Return [X, Y] of the center of cell containing provided text 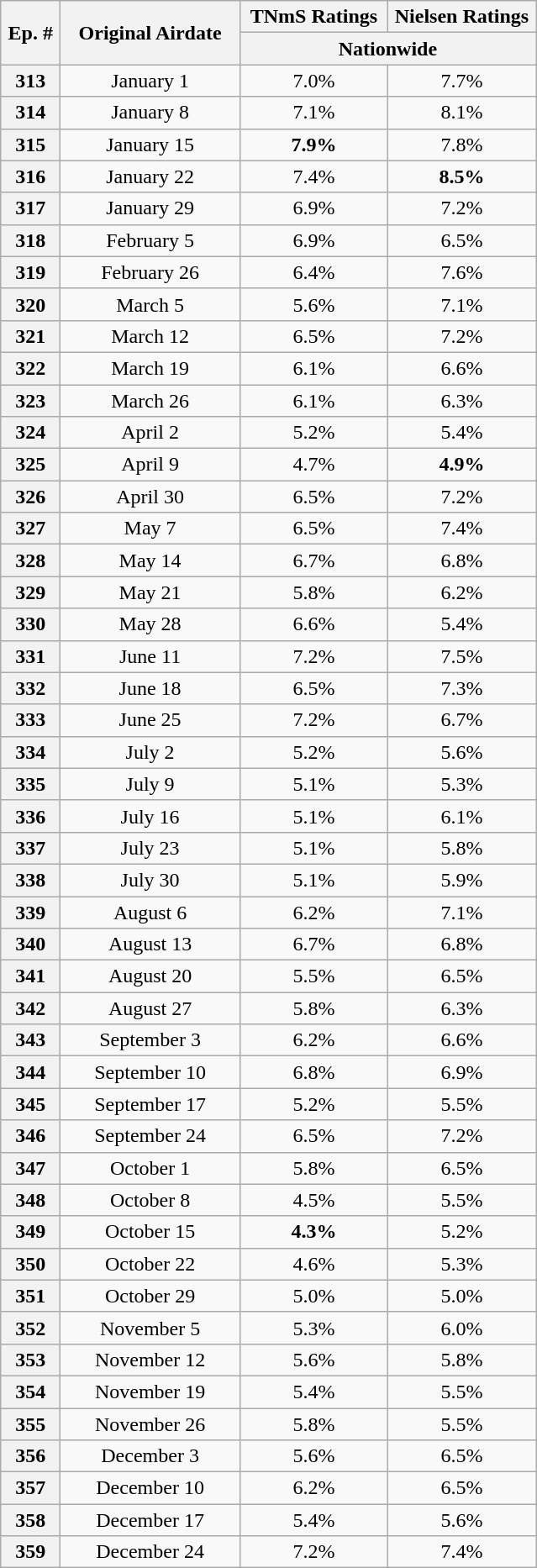
315 [30, 145]
321 [30, 336]
January 29 [150, 208]
347 [30, 1168]
348 [30, 1200]
April 9 [150, 465]
Original Airdate [150, 33]
317 [30, 208]
December 10 [150, 1488]
October 29 [150, 1296]
8.5% [461, 176]
April 2 [150, 433]
July 2 [150, 752]
August 6 [150, 912]
324 [30, 433]
4.3% [313, 1232]
7.5% [461, 656]
November 26 [150, 1424]
329 [30, 592]
355 [30, 1424]
351 [30, 1296]
7.8% [461, 145]
May 7 [150, 529]
338 [30, 880]
December 24 [150, 1552]
4.5% [313, 1200]
December 17 [150, 1520]
7.6% [461, 272]
TNmS Ratings [313, 17]
November 5 [150, 1328]
339 [30, 912]
333 [30, 720]
February 5 [150, 240]
318 [30, 240]
356 [30, 1456]
4.9% [461, 465]
319 [30, 272]
August 20 [150, 976]
7.3% [461, 688]
332 [30, 688]
326 [30, 497]
November 19 [150, 1392]
320 [30, 304]
336 [30, 816]
July 9 [150, 784]
327 [30, 529]
350 [30, 1264]
349 [30, 1232]
313 [30, 81]
October 15 [150, 1232]
July 23 [150, 848]
7.9% [313, 145]
May 14 [150, 560]
November 12 [150, 1360]
8.1% [461, 113]
352 [30, 1328]
341 [30, 976]
354 [30, 1392]
July 30 [150, 880]
September 10 [150, 1072]
330 [30, 624]
January 1 [150, 81]
357 [30, 1488]
Ep. # [30, 33]
328 [30, 560]
323 [30, 401]
December 3 [150, 1456]
7.7% [461, 81]
September 3 [150, 1040]
358 [30, 1520]
322 [30, 368]
359 [30, 1552]
October 8 [150, 1200]
Nationwide [387, 49]
May 21 [150, 592]
January 15 [150, 145]
August 27 [150, 1008]
January 8 [150, 113]
342 [30, 1008]
March 12 [150, 336]
April 30 [150, 497]
344 [30, 1072]
325 [30, 465]
June 11 [150, 656]
February 26 [150, 272]
337 [30, 848]
June 25 [150, 720]
Nielsen Ratings [461, 17]
316 [30, 176]
October 1 [150, 1168]
August 13 [150, 944]
January 22 [150, 176]
6.4% [313, 272]
331 [30, 656]
October 22 [150, 1264]
March 5 [150, 304]
335 [30, 784]
345 [30, 1104]
4.6% [313, 1264]
340 [30, 944]
343 [30, 1040]
5.9% [461, 880]
March 26 [150, 401]
334 [30, 752]
346 [30, 1136]
March 19 [150, 368]
June 18 [150, 688]
July 16 [150, 816]
May 28 [150, 624]
September 24 [150, 1136]
7.0% [313, 81]
September 17 [150, 1104]
353 [30, 1360]
314 [30, 113]
6.0% [461, 1328]
4.7% [313, 465]
